Scan for the cell matching the given text and deliver its (x, y) coordinate at center. 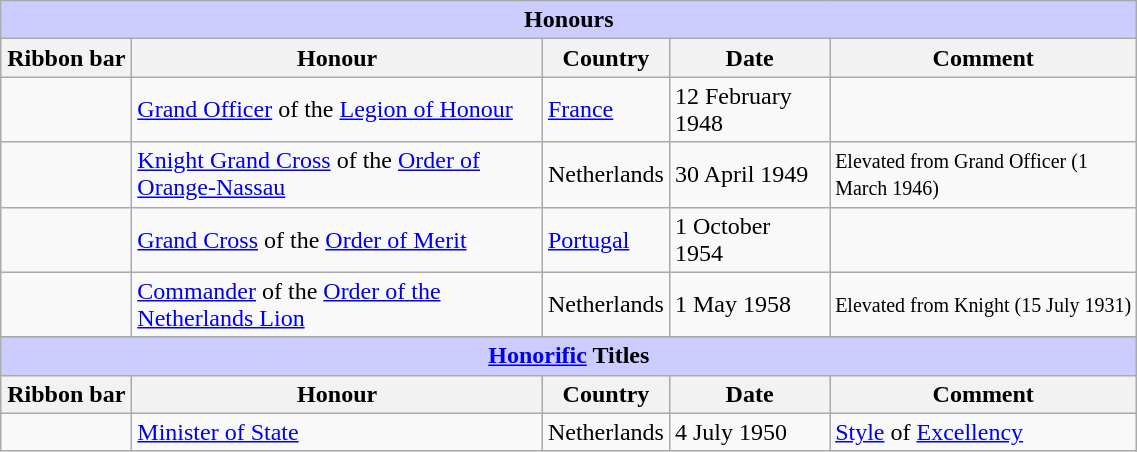
4 July 1950 (749, 432)
Minister of State (338, 432)
Elevated from Knight (15 July 1931) (984, 304)
12 February 1948 (749, 110)
Style of Excellency (984, 432)
Knight Grand Cross of the Order of Orange-Nassau (338, 174)
Elevated from Grand Officer (1 March 1946) (984, 174)
Honours (569, 20)
Grand Officer of the Legion of Honour (338, 110)
Commander of the Order of the Netherlands Lion (338, 304)
France (606, 110)
30 April 1949 (749, 174)
1 October 1954 (749, 240)
Grand Cross of the Order of Merit (338, 240)
Honorific Titles (569, 356)
Portugal (606, 240)
1 May 1958 (749, 304)
